Output the [x, y] coordinate of the center of the cell containing the given text.  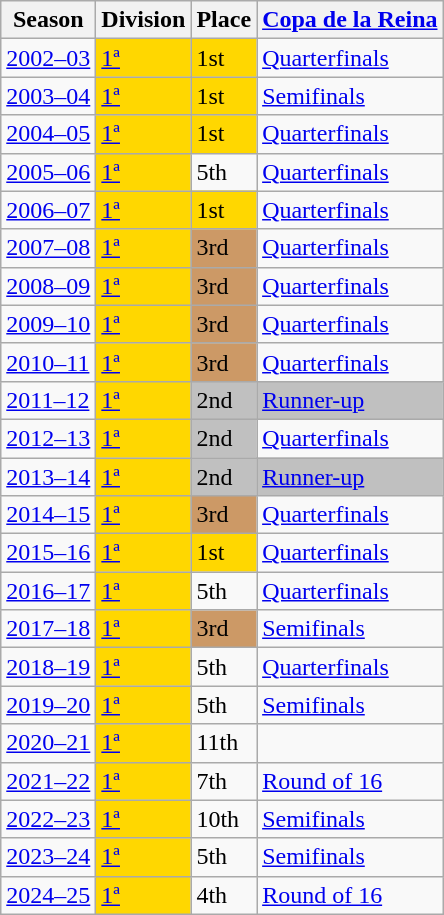
2009–10 [48, 324]
2018–19 [48, 667]
2006–07 [48, 210]
2002–03 [48, 58]
2013–14 [48, 477]
2015–16 [48, 553]
4th [224, 895]
2008–09 [48, 286]
7th [224, 781]
2020–21 [48, 743]
2023–24 [48, 857]
2021–22 [48, 781]
2005–06 [48, 172]
2010–11 [48, 362]
2003–04 [48, 96]
Division [144, 20]
2004–05 [48, 134]
10th [224, 819]
2024–25 [48, 895]
2014–15 [48, 515]
Place [224, 20]
2017–18 [48, 629]
Season [48, 20]
Copa de la Reina [350, 20]
2019–20 [48, 705]
2012–13 [48, 438]
2016–17 [48, 591]
11th [224, 743]
2022–23 [48, 819]
2007–08 [48, 248]
2011–12 [48, 400]
